Pinpoint the cell where the given text exists, returning its [X, Y] midpoint coordinate. 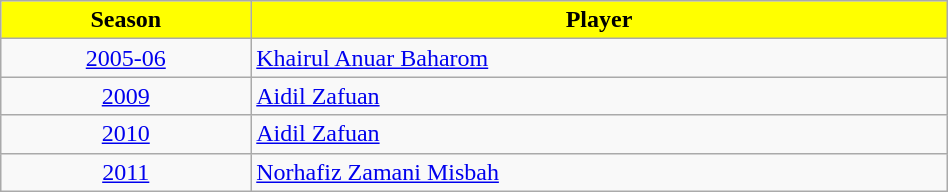
2005-06 [126, 58]
Norhafiz Zamani Misbah [599, 172]
2010 [126, 134]
Khairul Anuar Baharom [599, 58]
2009 [126, 96]
Player [599, 20]
Season [126, 20]
2011 [126, 172]
